Detect which cell encompasses the target text, then output its (X, Y) center coordinate. 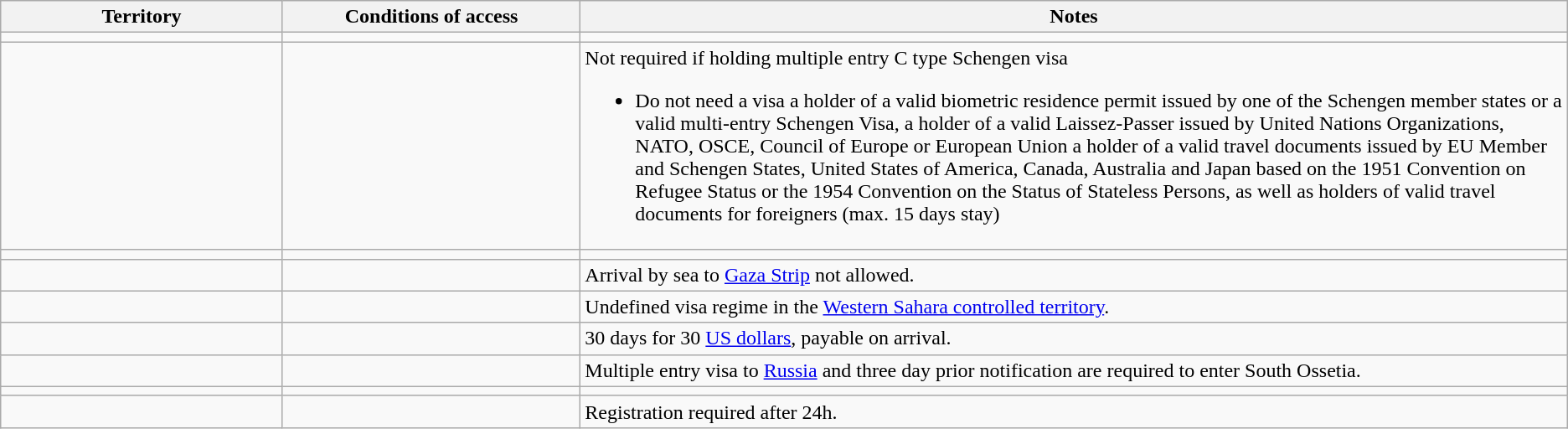
30 days for 30 US dollars, payable on arrival. (1074, 339)
Undefined visa regime in the Western Sahara controlled territory. (1074, 307)
Registration required after 24h. (1074, 411)
Conditions of access (431, 17)
Arrival by sea to Gaza Strip not allowed. (1074, 275)
Multiple entry visa to Russia and three day prior notification are required to enter South Ossetia. (1074, 370)
Territory (142, 17)
Notes (1074, 17)
